Pinpoint the cell where the given text exists, returning its [x, y] midpoint coordinate. 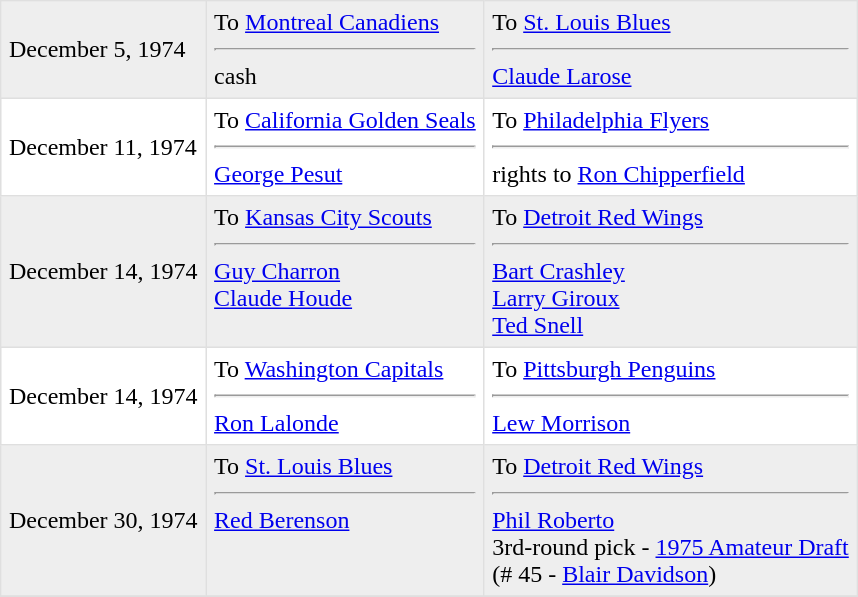
To California Golden SealsGeorge Pesut [345, 147]
To Detroit Red WingsPhil Roberto3rd-round pick - 1975 Amateur Draft(# 45 - Blair Davidson) [670, 521]
To Washington CapitalsRon Lalonde [345, 396]
December 30, 1974 [104, 521]
To St. Louis BluesRed Berenson [345, 521]
December 11, 1974 [104, 147]
To Kansas City ScoutsGuy CharronClaude Houde [345, 272]
December 5, 1974 [104, 50]
To Detroit Red WingsBart CrashleyLarry GirouxTed Snell [670, 272]
To Philadelphia Flyersrights to Ron Chipperfield [670, 147]
To St. Louis BluesClaude Larose [670, 50]
To Pittsburgh PenguinsLew Morrison [670, 396]
To Montreal Canadienscash [345, 50]
